Scan for the cell matching the given text and deliver its [x, y] coordinate at center. 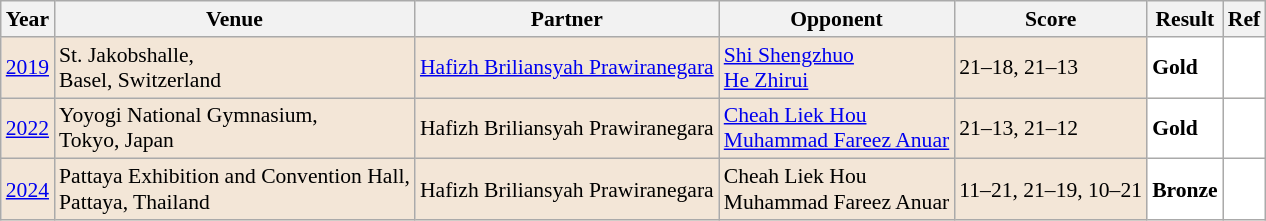
St. Jakobshalle,Basel, Switzerland [234, 68]
Venue [234, 19]
2024 [28, 190]
Year [28, 19]
21–18, 21–13 [1050, 68]
Partner [567, 19]
Yoyogi National Gymnasium,Tokyo, Japan [234, 128]
Pattaya Exhibition and Convention Hall,Pattaya, Thailand [234, 190]
Result [1185, 19]
2019 [28, 68]
2022 [28, 128]
Shi Shengzhuo He Zhirui [837, 68]
21–13, 21–12 [1050, 128]
Bronze [1185, 190]
11–21, 21–19, 10–21 [1050, 190]
Ref [1244, 19]
Score [1050, 19]
Opponent [837, 19]
